Identify which cell holds the provided text, then report its (X, Y) central coordinate. 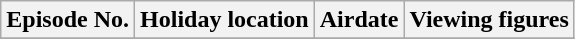
Viewing figures (489, 20)
Holiday location (225, 20)
Episode No. (68, 20)
Airdate (359, 20)
